Pinpoint the cell where the given text exists, returning its (x, y) midpoint coordinate. 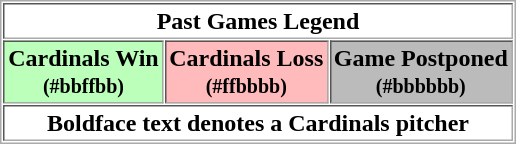
Game Postponed (#bbbbbb) (420, 72)
Cardinals Win (#bbffbb) (84, 72)
Boldface text denotes a Cardinals pitcher (258, 123)
Cardinals Loss (#ffbbbb) (246, 72)
Past Games Legend (258, 21)
